Detect which cell encompasses the target text, then output its (X, Y) center coordinate. 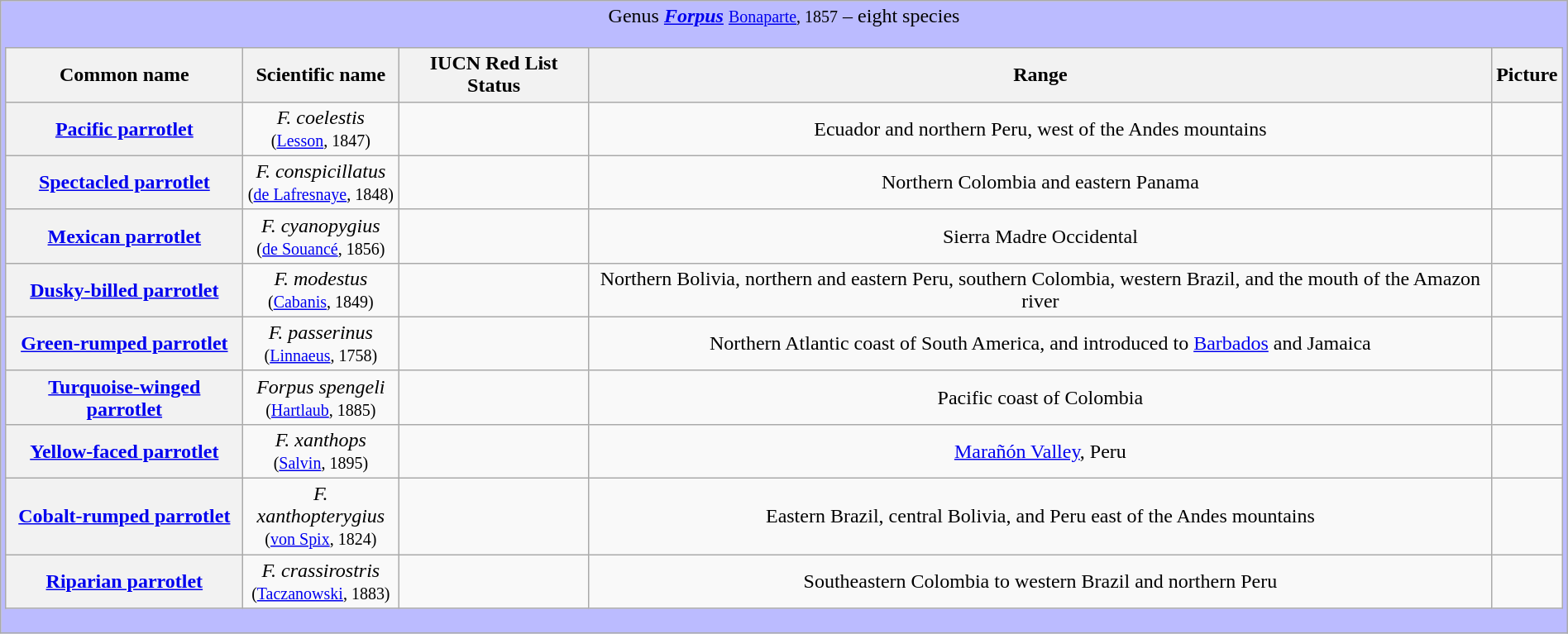
Scientific name (321, 74)
F. xanthops (Salvin, 1895) (321, 451)
Northern Atlantic coast of South America, and introduced to Barbados and Jamaica (1040, 344)
Spectacled parrotlet (124, 182)
F. modestus (Cabanis, 1849) (321, 289)
F. passerinus (Linnaeus, 1758) (321, 344)
Turquoise-winged parrotlet (124, 397)
Southeastern Colombia to western Brazil and northern Peru (1040, 582)
Range (1040, 74)
Riparian parrotlet (124, 582)
Forpus spengeli (Hartlaub, 1885) (321, 397)
F. conspicillatus (de Lafresnaye, 1848) (321, 182)
Green-rumped parrotlet (124, 344)
IUCN Red List Status (494, 74)
Pacific coast of Colombia (1040, 397)
Cobalt-rumped parrotlet (124, 517)
Mexican parrotlet (124, 236)
F. crassirostris (Taczanowski, 1883) (321, 582)
Eastern Brazil, central Bolivia, and Peru east of the Andes mountains (1040, 517)
Marañón Valley, Peru (1040, 451)
Dusky-billed parrotlet (124, 289)
Pacific parrotlet (124, 129)
Common name (124, 74)
Ecuador and northern Peru, west of the Andes mountains (1040, 129)
Northern Colombia and eastern Panama (1040, 182)
F. coelestis (Lesson, 1847) (321, 129)
F. cyanopygius (de Souancé, 1856) (321, 236)
Sierra Madre Occidental (1040, 236)
F. xanthopterygius (von Spix, 1824) (321, 517)
Yellow-faced parrotlet (124, 451)
Picture (1527, 74)
Northern Bolivia, northern and eastern Peru, southern Colombia, western Brazil, and the mouth of the Amazon river (1040, 289)
